Detect which cell encompasses the target text, then output its (x, y) center coordinate. 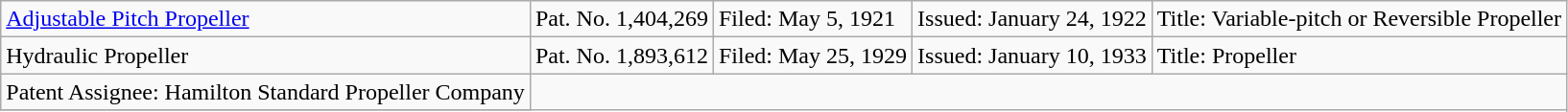
Hydraulic Propeller (266, 56)
Adjustable Pitch Propeller (266, 19)
Issued: January 10, 1933 (1033, 56)
Issued: January 24, 1922 (1033, 19)
Filed: May 25, 1929 (812, 56)
Filed: May 5, 1921 (812, 19)
Pat. No. 1,404,269 (622, 19)
Title: Propeller (1359, 56)
Title: Variable-pitch or Reversible Propeller (1359, 19)
Pat. No. 1,893,612 (622, 56)
Patent Assignee: Hamilton Standard Propeller Company (266, 92)
